For the text-containing cell, return its midpoint in [X, Y] coordinate format. 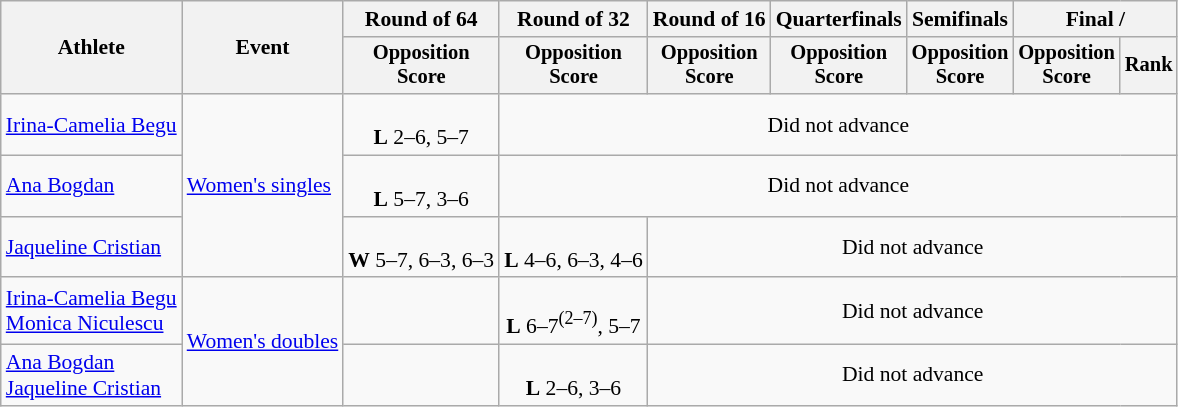
L 2–6, 3–6 [574, 376]
L 2–6, 5–7 [421, 124]
Round of 16 [710, 19]
Athlete [92, 48]
Rank [1149, 66]
L 6–7(2–7), 5–7 [574, 312]
Irina-Camelia Begu [92, 124]
Women's doubles [263, 342]
Quarterfinals [839, 19]
W 5–7, 6–3, 6–3 [421, 248]
Ana Bogdan [92, 186]
Final / [1095, 19]
Round of 32 [574, 19]
Ana BogdanJaqueline Cristian [92, 376]
Semifinals [960, 19]
Irina-Camelia BeguMonica Niculescu [92, 312]
Event [263, 48]
L 5–7, 3–6 [421, 186]
Jaqueline Cristian [92, 248]
Women's singles [263, 186]
Round of 64 [421, 19]
L 4–6, 6–3, 4–6 [574, 248]
